Detect which cell encompasses the target text, then output its [x, y] center coordinate. 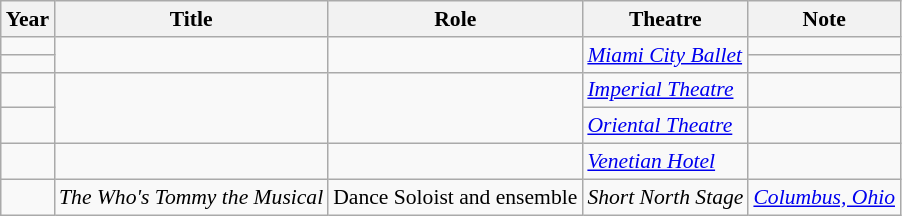
Title [191, 19]
Year [28, 19]
Miami City Ballet [665, 55]
Short North Stage [665, 197]
Columbus, Ohio [824, 197]
Dance Soloist and ensemble [455, 197]
Oriental Theatre [665, 126]
Theatre [665, 19]
Venetian Hotel [665, 162]
Note [824, 19]
Role [455, 19]
Imperial Theatre [665, 90]
The Who's Tommy the Musical [191, 197]
